For the text-containing cell, return its midpoint in [X, Y] coordinate format. 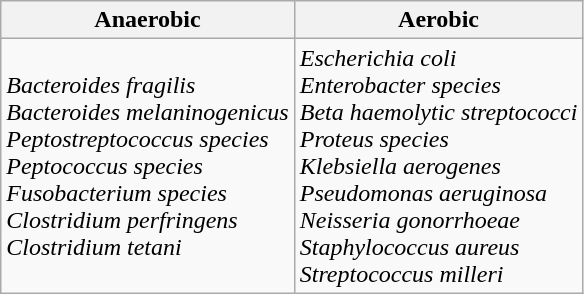
Anaerobic [148, 20]
Aerobic [438, 20]
